Return the (x, y) coordinate for the center point of the cell that contains the specified text.  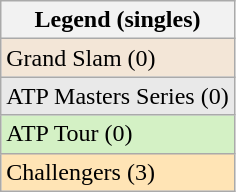
Grand Slam (0) (118, 58)
ATP Masters Series (0) (118, 96)
ATP Tour (0) (118, 134)
Legend (singles) (118, 20)
Challengers (3) (118, 172)
